Extract the [x, y] coordinate from the center of the cell holding the provided text.  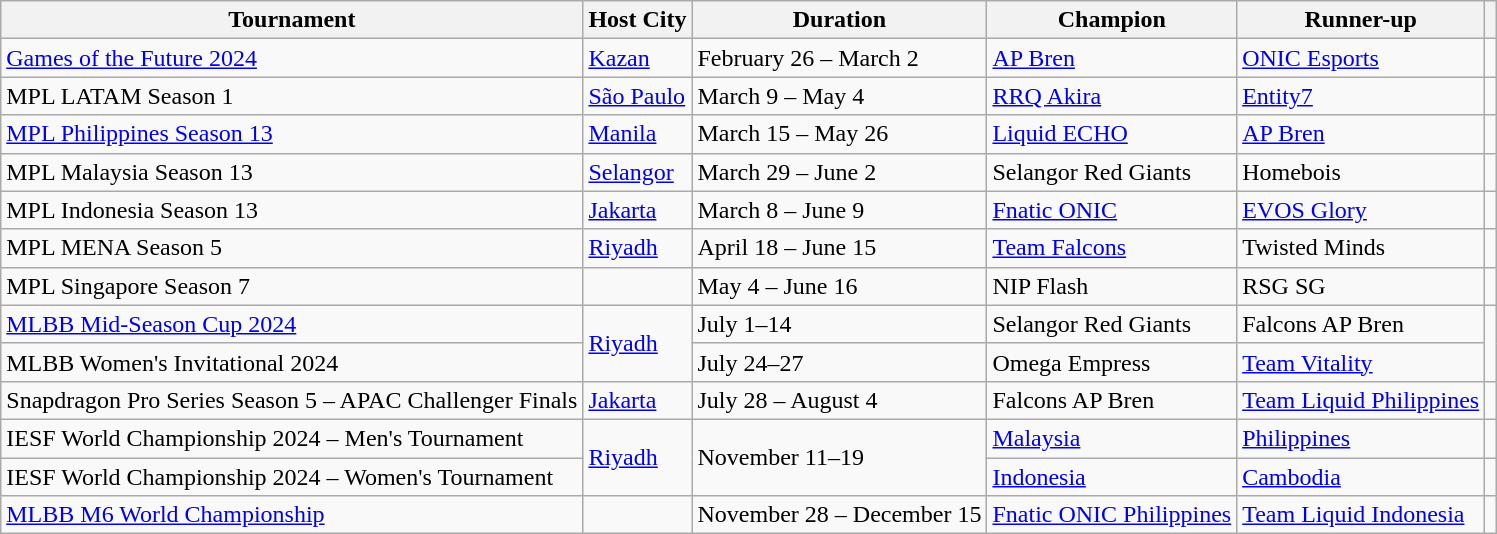
July 24–27 [840, 362]
MPL Singapore Season 7 [292, 286]
February 26 – March 2 [840, 58]
March 15 – May 26 [840, 134]
Tournament [292, 20]
November 11–19 [840, 457]
Twisted Minds [1361, 248]
Duration [840, 20]
EVOS Glory [1361, 210]
RRQ Akira [1112, 96]
Team Vitality [1361, 362]
April 18 – June 15 [840, 248]
March 29 – June 2 [840, 172]
Cambodia [1361, 477]
MPL Indonesia Season 13 [292, 210]
Entity7 [1361, 96]
Manila [638, 134]
Omega Empress [1112, 362]
IESF World Championship 2024 – Men's Tournament [292, 438]
July 28 – August 4 [840, 400]
Team Liquid Philippines [1361, 400]
Philippines [1361, 438]
Selangor [638, 172]
November 28 – December 15 [840, 515]
Fnatic ONIC [1112, 210]
Fnatic ONIC Philippines [1112, 515]
Indonesia [1112, 477]
Champion [1112, 20]
Liquid ECHO [1112, 134]
Kazan [638, 58]
Runner-up [1361, 20]
NIP Flash [1112, 286]
Team Falcons [1112, 248]
RSG SG [1361, 286]
Malaysia [1112, 438]
May 4 – June 16 [840, 286]
MLBB M6 World Championship [292, 515]
MPL Malaysia Season 13 [292, 172]
Games of the Future 2024 [292, 58]
ONIC Esports [1361, 58]
March 8 – June 9 [840, 210]
March 9 – May 4 [840, 96]
MLBB Mid-Season Cup 2024 [292, 324]
Host City [638, 20]
MPL Philippines Season 13 [292, 134]
Team Liquid Indonesia [1361, 515]
IESF World Championship 2024 – Women's Tournament [292, 477]
MPL LATAM Season 1 [292, 96]
São Paulo [638, 96]
MLBB Women's Invitational 2024 [292, 362]
MPL MENA Season 5 [292, 248]
Snapdragon Pro Series Season 5 – APAC Challenger Finals [292, 400]
Homebois [1361, 172]
July 1–14 [840, 324]
